Capture the cell that displays the provided text and extract its [X, Y] central coordinate. 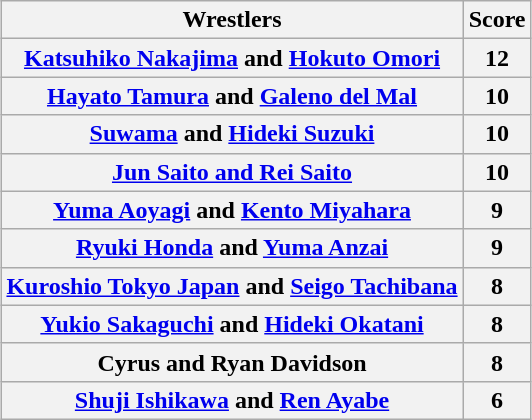
Score [497, 20]
Jun Saito and Rei Saito [232, 172]
Cyrus and Ryan Davidson [232, 362]
Yukio Sakaguchi and Hideki Okatani [232, 324]
Katsuhiko Nakajima and Hokuto Omori [232, 58]
12 [497, 58]
Ryuki Honda and Yuma Anzai [232, 248]
Hayato Tamura and Galeno del Mal [232, 96]
Wrestlers [232, 20]
Shuji Ishikawa and Ren Ayabe [232, 400]
Kuroshio Tokyo Japan and Seigo Tachibana [232, 286]
Suwama and Hideki Suzuki [232, 134]
Yuma Aoyagi and Kento Miyahara [232, 210]
6 [497, 400]
